Identify which cell holds the provided text, then report its [x, y] central coordinate. 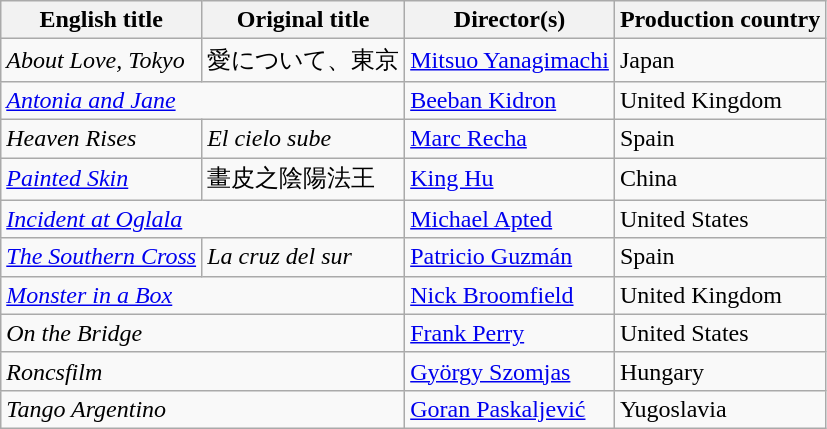
Production country [720, 20]
Incident at Oglala [203, 219]
Director(s) [510, 20]
Frank Perry [510, 333]
The Southern Cross [102, 257]
King Hu [510, 180]
Antonia and Jane [203, 100]
畫皮之陰陽法王 [304, 180]
愛について、東京 [304, 60]
Painted Skin [102, 180]
Mitsuo Yanagimachi [510, 60]
China [720, 180]
Marc Recha [510, 138]
Monster in a Box [203, 295]
English title [102, 20]
On the Bridge [203, 333]
György Szomjas [510, 371]
Beeban Kidron [510, 100]
El cielo sube [304, 138]
La cruz del sur [304, 257]
About Love, Tokyo [102, 60]
Hungary [720, 371]
Goran Paskaljević [510, 409]
Michael Apted [510, 219]
Roncsfilm [203, 371]
Patricio Guzmán [510, 257]
Tango Argentino [203, 409]
Japan [720, 60]
Original title [304, 20]
Nick Broomfield [510, 295]
Heaven Rises [102, 138]
Yugoslavia [720, 409]
